Pinpoint the cell where the given text exists, returning its (x, y) midpoint coordinate. 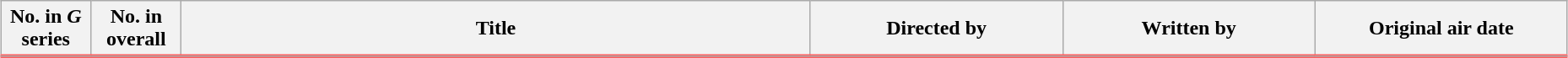
No. in overall (137, 29)
Original air date (1441, 29)
Title (496, 29)
No. in G series (46, 29)
Directed by (937, 29)
Written by (1188, 29)
